Locate the cell with the specified text and output its [X, Y] center coordinate. 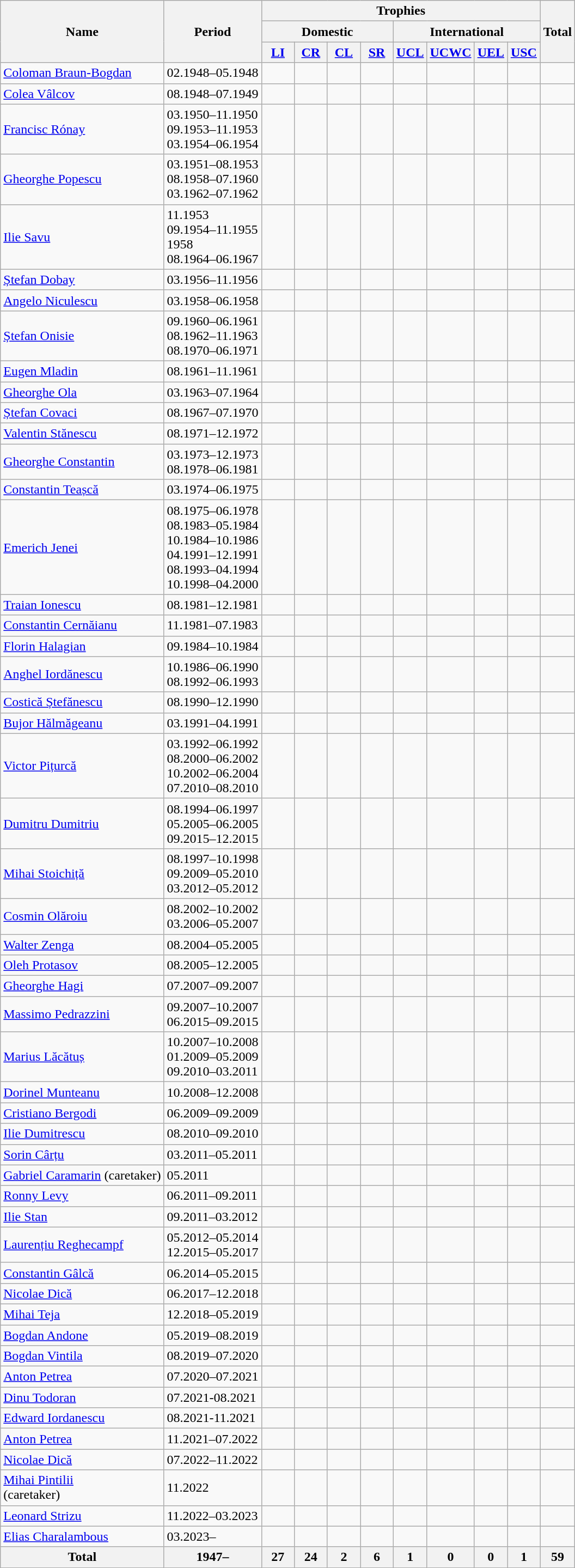
CR [311, 52]
Marius Lăcătuș [82, 1057]
Leonard Strizu [82, 1516]
Costică Ștefănescu [82, 702]
08.1994–06.199705.2005–06.200509.2015–12.2015 [212, 823]
Walter Zenga [82, 944]
06.2014–05.2015 [212, 1273]
Constantin Gâlcă [82, 1273]
08.1967–07.1970 [212, 413]
Dumitru Dumitriu [82, 823]
03.1956–11.1956 [212, 279]
CL [344, 52]
Elias Charalambous [82, 1536]
Dinu Todoran [82, 1397]
09.2007–10.200706.2015–09.2015 [212, 1014]
Gheorghe Hagi [82, 986]
11.1981–07.1983 [212, 625]
Ilie Savu [82, 236]
08.1961–11.1961 [212, 371]
02.1948–05.1948 [212, 73]
10.2007–10.200801.2009–05.200909.2010–03.2011 [212, 1057]
Ștefan Dobay [82, 279]
Trophies [401, 11]
Name [82, 32]
12.2018–05.2019 [212, 1314]
Victor Pițurcă [82, 766]
05.2012–05.201412.2015–05.2017 [212, 1244]
06.2009–09.2009 [212, 1113]
Angelo Niculescu [82, 300]
09.2011–03.2012 [212, 1217]
Ilie Stan [82, 1217]
Ștefan Onisie [82, 336]
03.1992–06.199208.2000–06.200210.2002–06.200407.2010–08.2010 [212, 766]
11.2022 [212, 1487]
11.195309.1954–11.1955195808.1964–06.1967 [212, 236]
10.2008–12.2008 [212, 1092]
11.2021–07.2022 [212, 1439]
Oleh Protasov [82, 965]
Mihai Teja [82, 1314]
08.1990–12.1990 [212, 702]
09.1984–10.1984 [212, 646]
03.1951–08.195308.1958–07.196003.1962–07.1962 [212, 179]
Edward Iordanescu [82, 1418]
2 [344, 1557]
Eugen Mladin [82, 371]
Mihai Pintilii(caretaker) [82, 1487]
Ilie Dumitrescu [82, 1134]
06.2017–12.2018 [212, 1293]
Bogdan Vintila [82, 1356]
SR [377, 52]
08.1981–12.1981 [212, 605]
Bujor Hălmăgeanu [82, 723]
08.1975–06.197808.1983–05.198410.1984–10.198604.1991–12.199108.1993–04.199410.1998–04.2000 [212, 547]
06.2011–09.2011 [212, 1196]
Coloman Braun-Bogdan [82, 73]
03.1974–06.1975 [212, 490]
Dorinel Munteanu [82, 1092]
08.2005–12.2005 [212, 965]
Francisc Rónay [82, 129]
Colea Vâlcov [82, 94]
08.1997–10.199809.2009–05.201003.2012–05.2012 [212, 873]
Cristiano Bergodi [82, 1113]
6 [377, 1557]
08.1948–07.1949 [212, 94]
Sorin Cârțu [82, 1154]
08.2002–10.200203.2006–05.2007 [212, 916]
Bogdan Andone [82, 1335]
07.2021-08.2021 [212, 1397]
24 [311, 1557]
Gheorghe Popescu [82, 179]
Emerich Jenei [82, 547]
Constantin Cernăianu [82, 625]
03.2011–05.2011 [212, 1154]
Gabriel Caramarin (caretaker) [82, 1175]
Gheorghe Ola [82, 392]
11.2022–03.2023 [212, 1516]
08.2021-11.2021 [212, 1418]
Ronny Levy [82, 1196]
Domestic [327, 32]
05.2019–08.2019 [212, 1335]
Traian Ionescu [82, 605]
05.2011 [212, 1175]
10.1986–06.199008.1992–06.1993 [212, 674]
Constantin Teașcă [82, 490]
03.1973–12.197308.1978–06.1981 [212, 462]
09.1960–06.196108.1962–11.196308.1970–06.1971 [212, 336]
03.1963–07.1964 [212, 392]
UCL [410, 52]
03.1991–04.1991 [212, 723]
Period [212, 32]
Gheorghe Constantin [82, 462]
27 [278, 1557]
08.2004–05.2005 [212, 944]
Florin Halagian [82, 646]
07.2020–07.2021 [212, 1377]
08.2010–09.2010 [212, 1134]
Cosmin Olăroiu [82, 916]
LI [278, 52]
Ștefan Covaci [82, 413]
07.2022–11.2022 [212, 1460]
Valentin Stănescu [82, 434]
08.2019–07.2020 [212, 1356]
Anghel Iordănescu [82, 674]
59 [558, 1557]
Massimo Pedrazzini [82, 1014]
Laurențiu Reghecampf [82, 1244]
03.1950–11.195009.1953–11.195303.1954–06.1954 [212, 129]
USC [524, 52]
08.1971–12.1972 [212, 434]
1947– [212, 1557]
03.1958–06.1958 [212, 300]
03.2023– [212, 1536]
International [467, 32]
UCWC [451, 52]
UEL [491, 52]
07.2007–09.2007 [212, 986]
Mihai Stoichiță [82, 873]
